Find where the given text appears and provide that cell's center as [X, Y] coordinate. 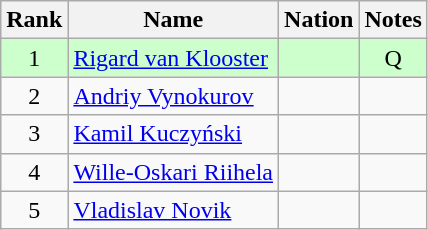
Andriy Vynokurov [174, 96]
3 [34, 134]
Kamil Kuczyński [174, 134]
Rank [34, 20]
Wille-Oskari Riihela [174, 172]
5 [34, 210]
1 [34, 58]
Q [393, 58]
2 [34, 96]
Nation [319, 20]
Name [174, 20]
Rigard van Klooster [174, 58]
Vladislav Novik [174, 210]
4 [34, 172]
Notes [393, 20]
